From the cell containing the given text, extract its center point as [X, Y] coordinate. 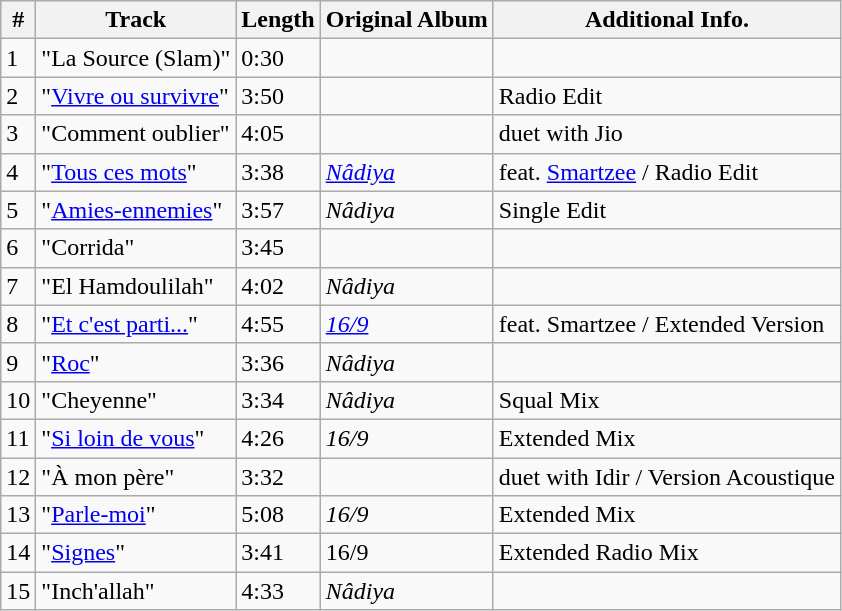
3:41 [278, 553]
7 [18, 286]
duet with Idir / Version Acoustique [666, 477]
"Corrida" [136, 248]
4:55 [278, 324]
4:26 [278, 438]
4:33 [278, 591]
"Tous ces mots" [136, 172]
12 [18, 477]
1 [18, 58]
"Cheyenne" [136, 400]
# [18, 20]
"Inch'allah" [136, 591]
"Vivre ou survivre" [136, 96]
Additional Info. [666, 20]
3:36 [278, 362]
"Amies-ennemies" [136, 210]
9 [18, 362]
4:02 [278, 286]
"Signes" [136, 553]
"Si loin de vous" [136, 438]
Length [278, 20]
"El Hamdoulilah" [136, 286]
3:45 [278, 248]
14 [18, 553]
5:08 [278, 515]
"Parle-moi" [136, 515]
"Et c'est parti..." [136, 324]
Original Album [406, 20]
5 [18, 210]
13 [18, 515]
"La Source (Slam)" [136, 58]
Single Edit [666, 210]
"À mon père" [136, 477]
Radio Edit [666, 96]
feat. Smartzee / Radio Edit [666, 172]
4 [18, 172]
3:34 [278, 400]
4:05 [278, 134]
Track [136, 20]
15 [18, 591]
"Comment oublier" [136, 134]
0:30 [278, 58]
3 [18, 134]
3:57 [278, 210]
"Roc" [136, 362]
feat. Smartzee / Extended Version [666, 324]
3:38 [278, 172]
3:32 [278, 477]
3:50 [278, 96]
6 [18, 248]
Squal Mix [666, 400]
10 [18, 400]
11 [18, 438]
2 [18, 96]
duet with Jio [666, 134]
8 [18, 324]
Extended Radio Mix [666, 553]
